For the text-containing cell, return its midpoint in (x, y) coordinate format. 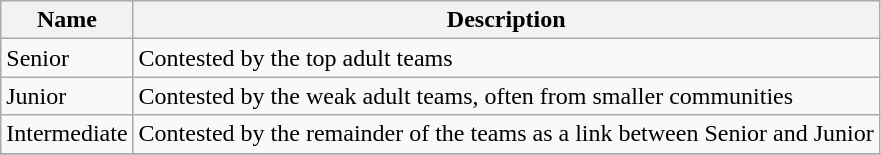
Contested by the remainder of the teams as a link between Senior and Junior (506, 134)
Name (67, 20)
Junior (67, 96)
Description (506, 20)
Contested by the weak adult teams, often from smaller communities (506, 96)
Contested by the top adult teams (506, 58)
Intermediate (67, 134)
Senior (67, 58)
